Scan for the cell matching the given text and deliver its (X, Y) coordinate at center. 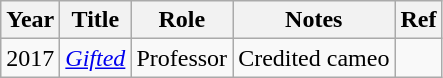
Gifted (96, 58)
Notes (314, 20)
Professor (182, 58)
2017 (30, 58)
Year (30, 20)
Credited cameo (314, 58)
Ref (418, 20)
Role (182, 20)
Title (96, 20)
